Capture the cell that displays the provided text and extract its [x, y] central coordinate. 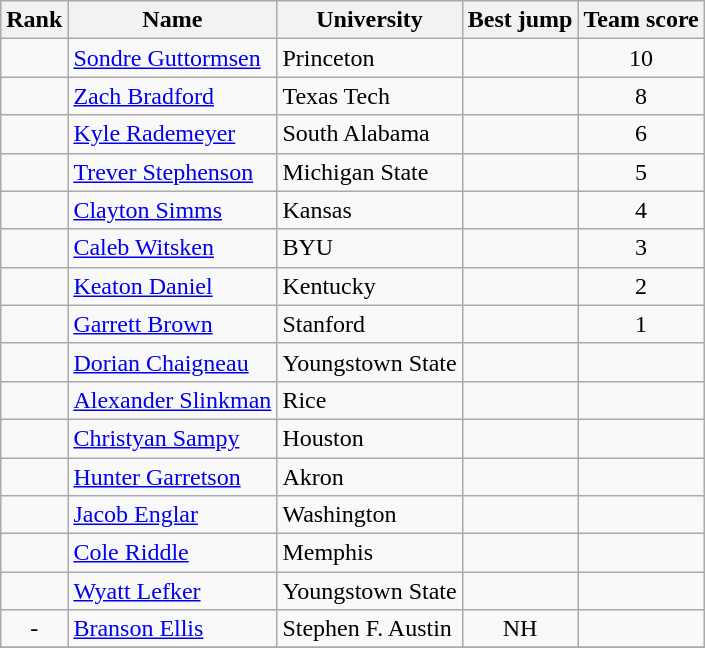
BYU [370, 248]
10 [641, 58]
Branson Ellis [172, 629]
Michigan State [370, 172]
NH [520, 629]
Akron [370, 477]
5 [641, 172]
Rice [370, 400]
Princeton [370, 58]
Jacob Englar [172, 515]
6 [641, 134]
Stanford [370, 324]
Team score [641, 20]
Dorian Chaigneau [172, 362]
4 [641, 210]
Trever Stephenson [172, 172]
Alexander Slinkman [172, 400]
Wyatt Lefker [172, 591]
Rank [34, 20]
Kyle Rademeyer [172, 134]
South Alabama [370, 134]
Texas Tech [370, 96]
Sondre Guttormsen [172, 58]
Name [172, 20]
Memphis [370, 553]
Caleb Witsken [172, 248]
- [34, 629]
Houston [370, 438]
1 [641, 324]
Garrett Brown [172, 324]
Kentucky [370, 286]
Zach Bradford [172, 96]
8 [641, 96]
Kansas [370, 210]
Keaton Daniel [172, 286]
Clayton Simms [172, 210]
3 [641, 248]
2 [641, 286]
Best jump [520, 20]
Christyan Sampy [172, 438]
Washington [370, 515]
Stephen F. Austin [370, 629]
University [370, 20]
Hunter Garretson [172, 477]
Cole Riddle [172, 553]
